Capture the cell that displays the provided text and extract its [x, y] central coordinate. 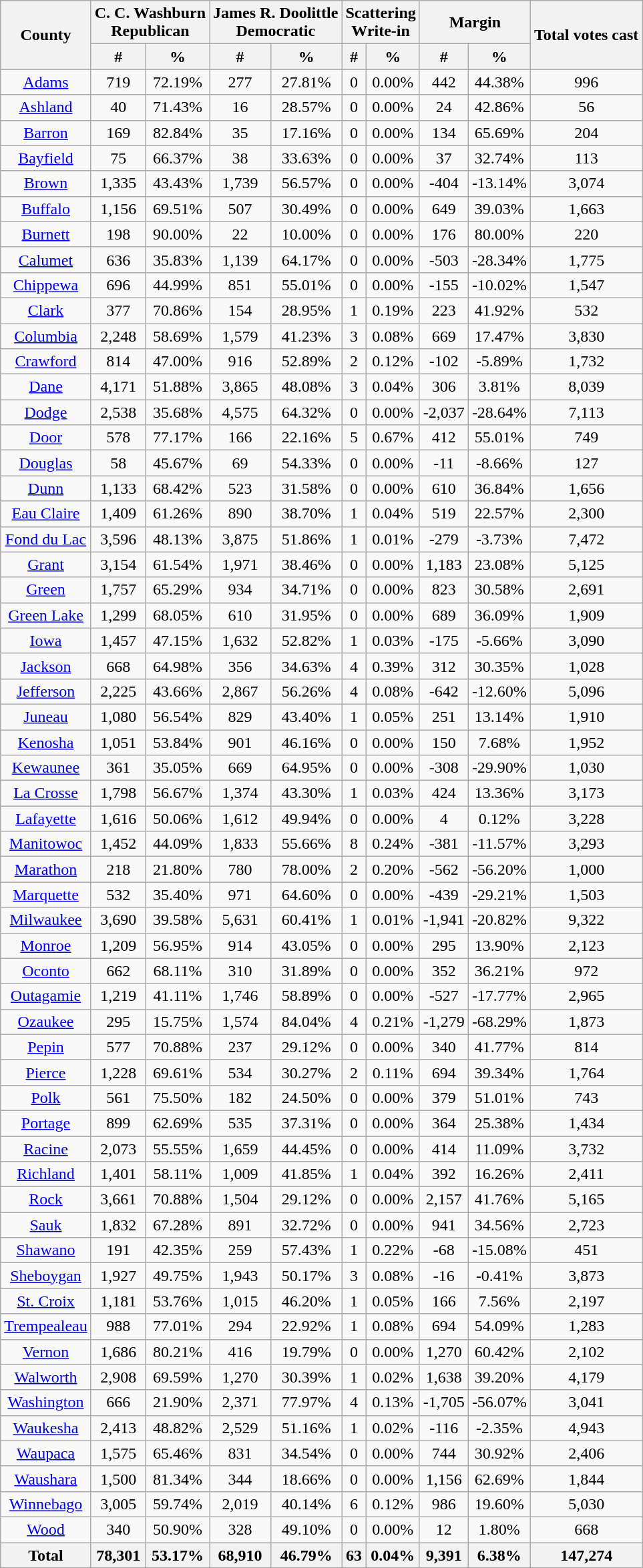
8 [354, 844]
310 [240, 971]
Crawford [45, 362]
Polk [45, 1098]
328 [240, 1529]
30.49% [306, 209]
13.36% [499, 793]
40.14% [306, 1504]
51.86% [306, 539]
1,547 [586, 285]
1,746 [240, 996]
2,225 [118, 691]
3,041 [586, 1403]
Jefferson [45, 691]
1,051 [118, 743]
-5.66% [499, 641]
Burnett [45, 234]
899 [118, 1123]
696 [118, 285]
1,579 [240, 336]
32.74% [499, 158]
Columbia [45, 336]
Douglas [45, 463]
1,030 [586, 768]
-562 [443, 869]
-0.41% [499, 1276]
191 [118, 1250]
0.11% [393, 1072]
Wood [45, 1529]
35.40% [178, 895]
-1,705 [443, 1403]
891 [240, 1225]
35.05% [178, 768]
Manitowoc [45, 844]
1,739 [240, 183]
Brown [45, 183]
220 [586, 234]
-29.90% [499, 768]
-56.07% [499, 1403]
-404 [443, 183]
Rock [45, 1200]
-13.14% [499, 183]
18.66% [306, 1479]
-5.89% [499, 362]
41.76% [499, 1200]
-1,279 [443, 1022]
1,283 [586, 1326]
39.20% [499, 1377]
56.95% [178, 945]
59.74% [178, 1504]
412 [443, 438]
Iowa [45, 641]
34.54% [306, 1453]
Washington [45, 1403]
666 [118, 1403]
424 [443, 793]
1,616 [118, 819]
70.86% [178, 310]
2,965 [586, 996]
47.15% [178, 641]
32.72% [306, 1225]
38.70% [306, 514]
56.57% [306, 183]
10.00% [306, 234]
934 [240, 590]
Racine [45, 1148]
30.92% [499, 1453]
1,503 [586, 895]
60.42% [499, 1352]
Dane [45, 387]
986 [443, 1504]
75 [118, 158]
35 [240, 133]
0.22% [393, 1250]
851 [240, 285]
69.59% [178, 1377]
941 [443, 1225]
3,173 [586, 793]
578 [118, 438]
1,832 [118, 1225]
58.69% [178, 336]
67.28% [178, 1225]
-16 [443, 1276]
11.09% [499, 1148]
1,457 [118, 641]
27.81% [306, 82]
1,133 [118, 488]
Waupaca [45, 1453]
1,659 [240, 1148]
50.90% [178, 1529]
19.79% [306, 1352]
56.67% [178, 793]
36.21% [499, 971]
218 [118, 869]
48.82% [178, 1428]
Ashland [45, 107]
46.20% [306, 1301]
3,875 [240, 539]
-29.21% [499, 895]
Vernon [45, 1352]
5,125 [586, 564]
988 [118, 1326]
80.21% [178, 1352]
64.98% [178, 666]
1,374 [240, 793]
77.97% [306, 1403]
33.63% [306, 158]
78,301 [118, 1555]
1,798 [118, 793]
2,123 [586, 945]
1,139 [240, 260]
-11.57% [499, 844]
4,575 [240, 412]
56.26% [306, 691]
3,830 [586, 336]
James R. DoolittleDemocratic [276, 23]
County [45, 35]
25.38% [499, 1123]
Barron [45, 133]
-116 [443, 1428]
31.89% [306, 971]
5,631 [240, 920]
1,757 [118, 590]
-279 [443, 539]
56 [586, 107]
22.16% [306, 438]
24 [443, 107]
2,723 [586, 1225]
534 [240, 1072]
68.11% [178, 971]
68,910 [240, 1555]
9,322 [586, 920]
-642 [443, 691]
La Crosse [45, 793]
3,732 [586, 1148]
1,015 [240, 1301]
75.50% [178, 1098]
30.39% [306, 1377]
3,596 [118, 539]
55.55% [178, 1148]
39.03% [499, 209]
-175 [443, 641]
Margin [475, 23]
30.58% [499, 590]
Chippewa [45, 285]
0.19% [393, 310]
1,228 [118, 1072]
Walworth [45, 1377]
Door [45, 438]
44.09% [178, 844]
61.54% [178, 564]
37.31% [306, 1123]
5,030 [586, 1504]
41.85% [306, 1174]
561 [118, 1098]
38.46% [306, 564]
306 [443, 387]
1,909 [586, 615]
Sheboygan [45, 1276]
24.50% [306, 1098]
743 [586, 1098]
2,197 [586, 1301]
-28.64% [499, 412]
65.69% [499, 133]
38 [240, 158]
1,183 [443, 564]
1,452 [118, 844]
Lafayette [45, 819]
1,663 [586, 209]
78.00% [306, 869]
39.58% [178, 920]
0.21% [393, 1022]
Waukesha [45, 1428]
1,401 [118, 1174]
0.67% [393, 438]
56.54% [178, 717]
Fond du Lac [45, 539]
66.37% [178, 158]
8,039 [586, 387]
53.17% [178, 1555]
Outagamie [45, 996]
64.95% [306, 768]
44.99% [178, 285]
251 [443, 717]
1,219 [118, 996]
43.43% [178, 183]
30.35% [499, 666]
64.17% [306, 260]
Total [45, 1555]
-1,941 [443, 920]
Green Lake [45, 615]
80.00% [499, 234]
198 [118, 234]
2,867 [240, 691]
901 [240, 743]
42.35% [178, 1250]
54.33% [306, 463]
Monroe [45, 945]
2,691 [586, 590]
176 [443, 234]
41.23% [306, 336]
22.92% [306, 1326]
51.16% [306, 1428]
31.58% [306, 488]
13.14% [499, 717]
2,538 [118, 412]
15.75% [178, 1022]
2,413 [118, 1428]
507 [240, 209]
69.61% [178, 1072]
Oconto [45, 971]
5 [354, 438]
53.76% [178, 1301]
C. C. WashburnRepublican [150, 23]
46.16% [306, 743]
34.56% [499, 1225]
237 [240, 1047]
81.34% [178, 1479]
43.30% [306, 793]
Winnebago [45, 1504]
42.86% [499, 107]
377 [118, 310]
65.46% [178, 1453]
6.38% [499, 1555]
55.66% [306, 844]
63 [354, 1555]
416 [240, 1352]
0.13% [393, 1403]
364 [443, 1123]
Juneau [45, 717]
-68 [443, 1250]
35.68% [178, 412]
45.67% [178, 463]
Trempealeau [45, 1326]
1,873 [586, 1022]
5,165 [586, 1200]
2,908 [118, 1377]
259 [240, 1250]
-15.08% [499, 1250]
649 [443, 209]
21.80% [178, 869]
52.82% [306, 641]
312 [443, 666]
4,171 [118, 387]
28.57% [306, 107]
Kenosha [45, 743]
44.38% [499, 82]
1,504 [240, 1200]
519 [443, 514]
-3.73% [499, 539]
831 [240, 1453]
21.90% [178, 1403]
49.10% [306, 1529]
1,971 [240, 564]
Clark [45, 310]
3,005 [118, 1504]
1,009 [240, 1174]
50.17% [306, 1276]
69.51% [178, 209]
Adams [45, 82]
9,391 [443, 1555]
5,096 [586, 691]
1,775 [586, 260]
442 [443, 82]
51.88% [178, 387]
3,090 [586, 641]
13.90% [499, 945]
3,661 [118, 1200]
64.60% [306, 895]
-439 [443, 895]
0.24% [393, 844]
68.42% [178, 488]
58.89% [306, 996]
1.80% [499, 1529]
57.43% [306, 1250]
41.92% [499, 310]
51.01% [499, 1098]
Richland [45, 1174]
34.71% [306, 590]
-2,037 [443, 412]
535 [240, 1123]
150 [443, 743]
43.66% [178, 691]
223 [443, 310]
Ozaukee [45, 1022]
414 [443, 1148]
40 [118, 107]
58 [118, 463]
1,656 [586, 488]
Total votes cast [586, 35]
Kewaunee [45, 768]
1,612 [240, 819]
379 [443, 1098]
90.00% [178, 234]
356 [240, 666]
780 [240, 869]
43.05% [306, 945]
36.84% [499, 488]
34.63% [306, 666]
19.60% [499, 1504]
2,073 [118, 1148]
-20.82% [499, 920]
3,293 [586, 844]
Waushara [45, 1479]
-381 [443, 844]
7,113 [586, 412]
689 [443, 615]
46.79% [306, 1555]
1,764 [586, 1072]
-2.35% [499, 1428]
1,299 [118, 615]
3,228 [586, 819]
4,179 [586, 1377]
1,952 [586, 743]
890 [240, 514]
1,638 [443, 1377]
1,632 [240, 641]
2,529 [240, 1428]
127 [586, 463]
277 [240, 82]
-11 [443, 463]
48.08% [306, 387]
204 [586, 133]
Portage [45, 1123]
-10.02% [499, 285]
23.08% [499, 564]
7,472 [586, 539]
53.84% [178, 743]
Marathon [45, 869]
134 [443, 133]
3,873 [586, 1276]
31.95% [306, 615]
Eau Claire [45, 514]
2,300 [586, 514]
-527 [443, 996]
1,927 [118, 1276]
61.26% [178, 514]
1,209 [118, 945]
71.43% [178, 107]
54.09% [499, 1326]
2,411 [586, 1174]
3,865 [240, 387]
22.57% [499, 514]
361 [118, 768]
147,274 [586, 1555]
0.20% [393, 869]
Marquette [45, 895]
-12.60% [499, 691]
58.11% [178, 1174]
744 [443, 1453]
7.68% [499, 743]
636 [118, 260]
2,406 [586, 1453]
-68.29% [499, 1022]
1,434 [586, 1123]
169 [118, 133]
16 [240, 107]
1,000 [586, 869]
43.40% [306, 717]
972 [586, 971]
16.26% [499, 1174]
Jackson [45, 666]
916 [240, 362]
Sauk [45, 1225]
22 [240, 234]
49.75% [178, 1276]
523 [240, 488]
6 [354, 1504]
-8.66% [499, 463]
914 [240, 945]
Pierce [45, 1072]
3,074 [586, 183]
154 [240, 310]
Shawano [45, 1250]
-56.20% [499, 869]
ScatteringWrite-in [381, 23]
Buffalo [45, 209]
1,500 [118, 1479]
2,371 [240, 1403]
2,157 [443, 1200]
-28.34% [499, 260]
352 [443, 971]
Milwaukee [45, 920]
84.04% [306, 1022]
17.16% [306, 133]
0.39% [393, 666]
996 [586, 82]
49.94% [306, 819]
3,154 [118, 564]
344 [240, 1479]
1,943 [240, 1276]
2,248 [118, 336]
48.13% [178, 539]
50.06% [178, 819]
-308 [443, 768]
829 [240, 717]
1,028 [586, 666]
2,102 [586, 1352]
39.34% [499, 1072]
47.00% [178, 362]
Green [45, 590]
69 [240, 463]
37 [443, 158]
1,686 [118, 1352]
65.29% [178, 590]
-503 [443, 260]
662 [118, 971]
392 [443, 1174]
113 [586, 158]
-155 [443, 285]
Pepin [45, 1047]
Dodge [45, 412]
72.19% [178, 82]
1,732 [586, 362]
823 [443, 590]
2,019 [240, 1504]
1,335 [118, 183]
1,409 [118, 514]
60.41% [306, 920]
30.27% [306, 1072]
1,844 [586, 1479]
12 [443, 1529]
77.01% [178, 1326]
-102 [443, 362]
1,181 [118, 1301]
St. Croix [45, 1301]
82.84% [178, 133]
35.83% [178, 260]
1,574 [240, 1022]
294 [240, 1326]
Bayfield [45, 158]
1,833 [240, 844]
3.81% [499, 387]
971 [240, 895]
36.09% [499, 615]
1,080 [118, 717]
64.32% [306, 412]
Grant [45, 564]
7.56% [499, 1301]
719 [118, 82]
1,910 [586, 717]
41.11% [178, 996]
68.05% [178, 615]
Calumet [45, 260]
451 [586, 1250]
77.17% [178, 438]
17.47% [499, 336]
28.95% [306, 310]
52.89% [306, 362]
749 [586, 438]
1,575 [118, 1453]
3,690 [118, 920]
577 [118, 1047]
41.77% [499, 1047]
-17.77% [499, 996]
4,943 [586, 1428]
182 [240, 1098]
44.45% [306, 1148]
Dunn [45, 488]
